Scan for the cell matching the given text and deliver its [x, y] coordinate at center. 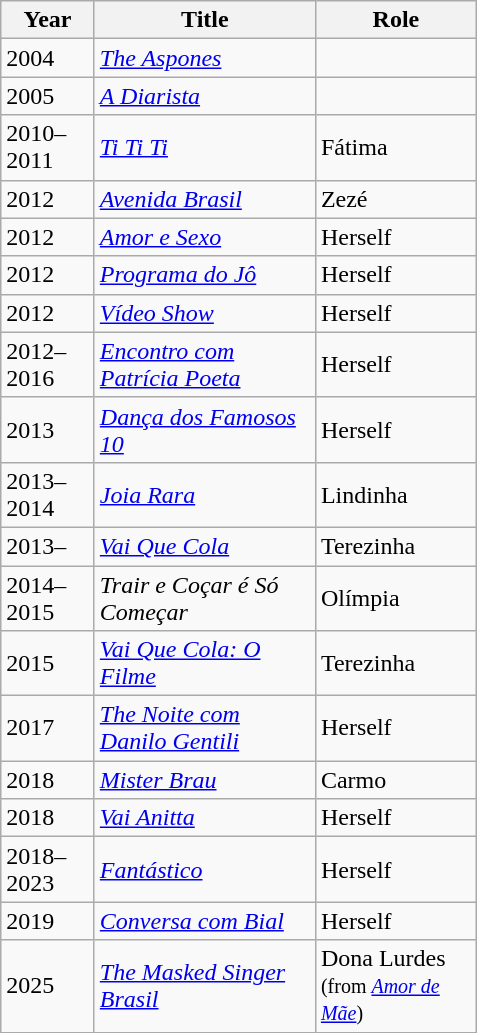
Vídeo Show [204, 313]
2017 [48, 728]
2010–2011 [48, 148]
Dona Lurdes (from Amor de Mãe) [396, 986]
Role [396, 20]
Encontro com Patrícia Poeta [204, 364]
2005 [48, 96]
2025 [48, 986]
2018–2023 [48, 870]
Conversa com Bial [204, 921]
Carmo [396, 780]
Zezé [396, 199]
Dança dos Famosos 10 [204, 430]
The Noite com Danilo Gentili [204, 728]
Joia Rara [204, 494]
2012–2016 [48, 364]
2013– [48, 546]
The Aspones [204, 58]
Ti Ti Ti [204, 148]
Vai Que Cola [204, 546]
2013–2014 [48, 494]
2014–2015 [48, 598]
Vai Que Cola: O Filme [204, 664]
Title [204, 20]
2004 [48, 58]
The Masked Singer Brasil [204, 986]
2013 [48, 430]
Mister Brau [204, 780]
Trair e Coçar é Só Começar [204, 598]
Avenida Brasil [204, 199]
Vai Anitta [204, 818]
Year [48, 20]
Fantástico [204, 870]
A Diarista [204, 96]
Lindinha [396, 494]
Amor e Sexo [204, 237]
Fátima [396, 148]
2019 [48, 921]
Olímpia [396, 598]
Programa do Jô [204, 275]
2015 [48, 664]
